Return (X, Y) of the center of cell containing provided text 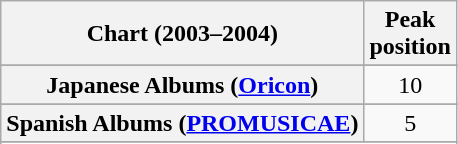
Peakposition (410, 34)
10 (410, 85)
5 (410, 123)
Japanese Albums (Oricon) (182, 85)
Spanish Albums (PROMUSICAE) (182, 123)
Chart (2003–2004) (182, 34)
